Scan for the cell matching the given text and deliver its [x, y] coordinate at center. 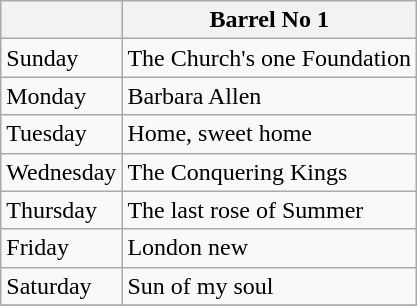
London new [270, 248]
Home, sweet home [270, 134]
The Conquering Kings [270, 172]
Sun of my soul [270, 286]
The Church's one Foundation [270, 58]
Barrel No 1 [270, 20]
Tuesday [62, 134]
Thursday [62, 210]
Friday [62, 248]
Saturday [62, 286]
Wednesday [62, 172]
Barbara Allen [270, 96]
The last rose of Summer [270, 210]
Sunday [62, 58]
Monday [62, 96]
